Provide the [x, y] coordinate of the cell's center where the given text is located.  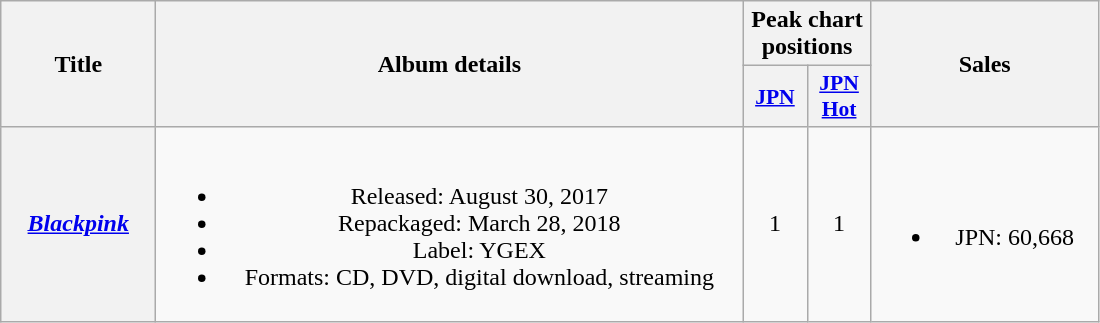
Released: August 30, 2017Repackaged: March 28, 2018Label: YGEXFormats: CD, DVD, digital download, streaming [450, 224]
JPN [775, 96]
Album details [450, 64]
Peak chart positions [807, 34]
JPNHot [839, 96]
Blackpink [78, 224]
Title [78, 64]
Sales [984, 64]
JPN: 60,668 [984, 224]
